Search for the cell housing the specified text and yield its (X, Y) center coordinate. 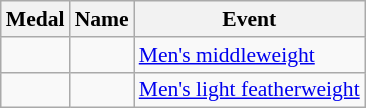
Men's light featherweight (250, 90)
Event (250, 19)
Men's middleweight (250, 55)
Medal (36, 19)
Name (102, 19)
